Find where the given text appears and provide that cell's center as [x, y] coordinate. 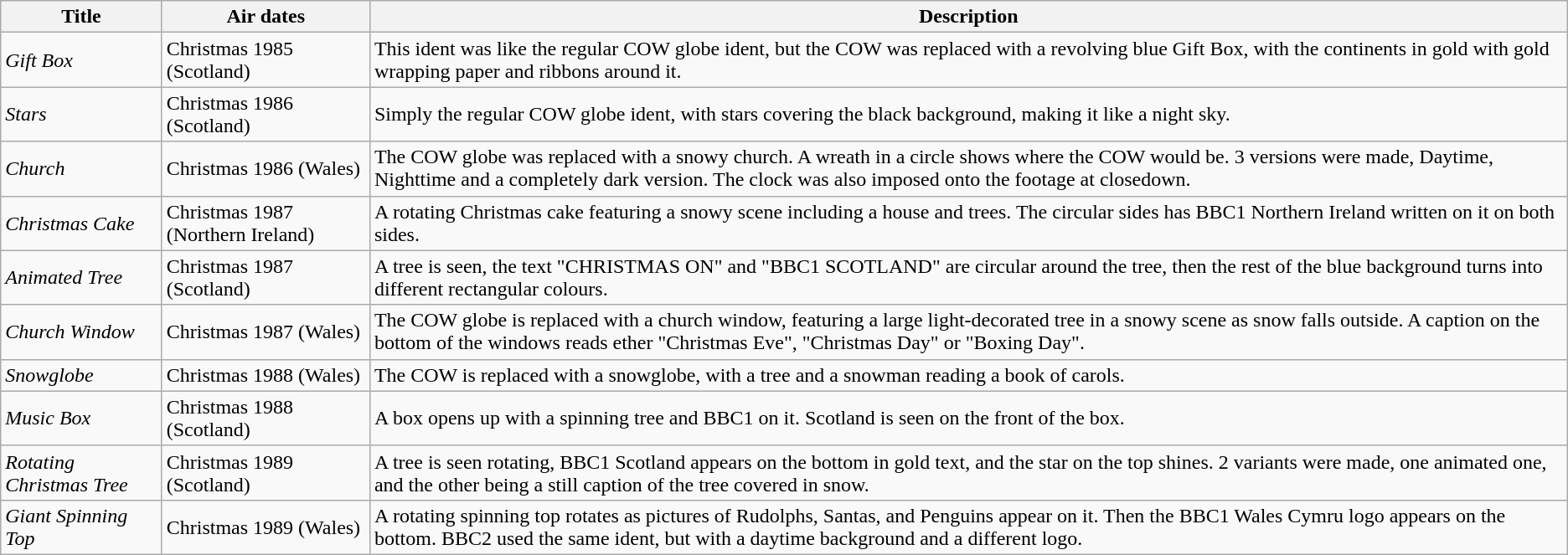
Christmas 1985 (Scotland) [266, 60]
Music Box [81, 419]
A box opens up with a spinning tree and BBC1 on it. Scotland is seen on the front of the box. [968, 419]
Christmas 1988 (Wales) [266, 375]
Giant Spinning Top [81, 527]
Christmas 1988 (Scotland) [266, 419]
Christmas 1987 (Northern Ireland) [266, 223]
Christmas 1986 (Wales) [266, 169]
Simply the regular COW globe ident, with stars covering the black background, making it like a night sky. [968, 114]
Animated Tree [81, 278]
Church Window [81, 331]
Gift Box [81, 60]
Description [968, 17]
Christmas 1989 (Wales) [266, 527]
Rotating Christmas Tree [81, 472]
Stars [81, 114]
Christmas 1987 (Wales) [266, 331]
The COW is replaced with a snowglobe, with a tree and a snowman reading a book of carols. [968, 375]
Christmas 1986 (Scotland) [266, 114]
Snowglobe [81, 375]
Air dates [266, 17]
Church [81, 169]
Christmas 1987 (Scotland) [266, 278]
Christmas Cake [81, 223]
Christmas 1989 (Scotland) [266, 472]
Title [81, 17]
